Return the [x, y] coordinate for the center point of the cell that contains the specified text.  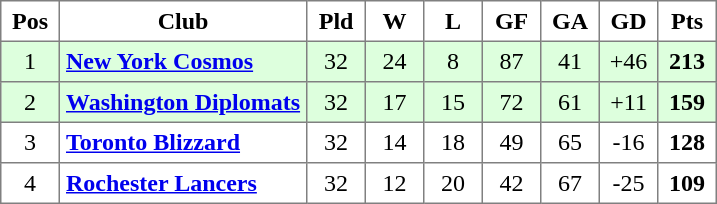
72 [511, 102]
GF [511, 21]
L [453, 21]
17 [394, 102]
49 [511, 142]
42 [511, 183]
New York Cosmos [183, 61]
+11 [628, 102]
65 [570, 142]
GD [628, 21]
+46 [628, 61]
Rochester Lancers [183, 183]
8 [453, 61]
4 [30, 183]
-16 [628, 142]
Pts [687, 21]
W [394, 21]
1 [30, 61]
20 [453, 183]
24 [394, 61]
Club [183, 21]
159 [687, 102]
109 [687, 183]
GA [570, 21]
15 [453, 102]
67 [570, 183]
41 [570, 61]
Toronto Blizzard [183, 142]
2 [30, 102]
Pos [30, 21]
18 [453, 142]
61 [570, 102]
-25 [628, 183]
213 [687, 61]
Pld [336, 21]
14 [394, 142]
Washington Diplomats [183, 102]
87 [511, 61]
128 [687, 142]
3 [30, 142]
12 [394, 183]
